Identify which cell holds the provided text, then report its [X, Y] central coordinate. 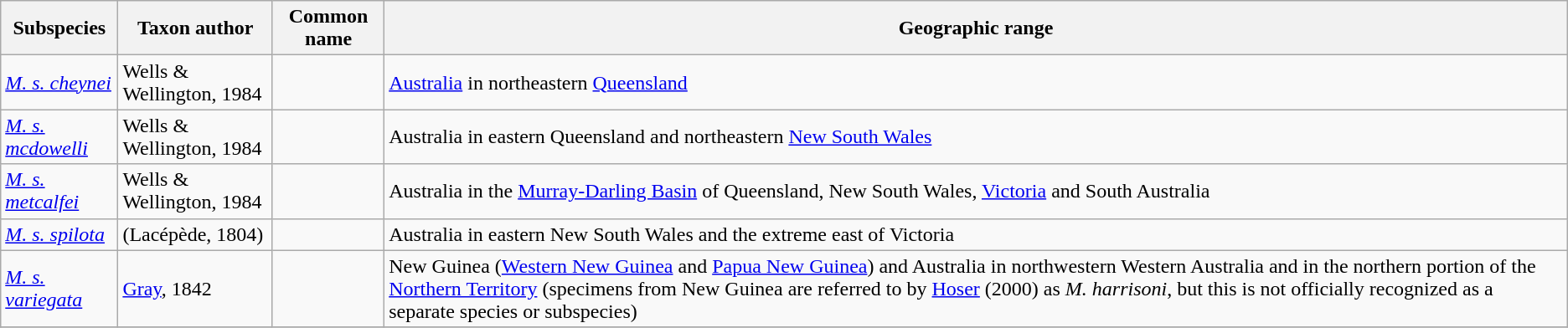
M. s. cheynei [59, 82]
Gray, 1842 [196, 289]
Geographic range [977, 28]
M. s. metcalfei [59, 191]
M. s. spilota [59, 234]
Australia in eastern New South Wales and the extreme east of Victoria [977, 234]
M. s. mcdowelli [59, 137]
Australia in eastern Queensland and northeastern New South Wales [977, 137]
Australia in northeastern Queensland [977, 82]
Common name [328, 28]
M. s. variegata [59, 289]
(Lacépède, 1804) [196, 234]
Taxon author [196, 28]
Australia in the Murray-Darling Basin of Queensland, New South Wales, Victoria and South Australia [977, 191]
Subspecies [59, 28]
